Scan for the cell matching the given text and deliver its [x, y] coordinate at center. 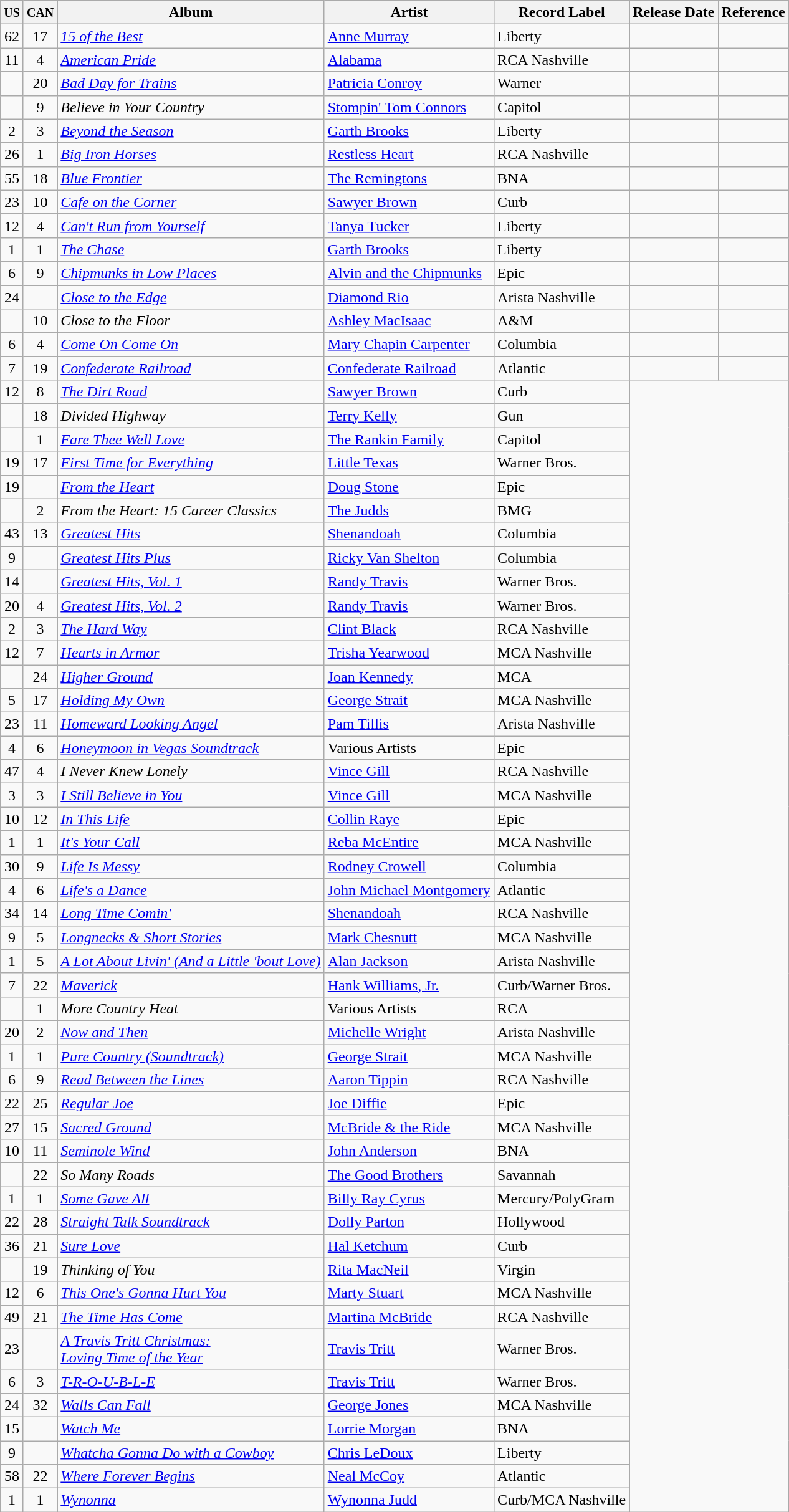
Longnecks & Short Stories [191, 937]
Album [191, 12]
Curb/Warner Bros. [562, 985]
58 [12, 1476]
Trisha Yearwood [409, 653]
Believe in Your Country [191, 107]
Mary Chapin Carpenter [409, 345]
Greatest Hits, Vol. 2 [191, 605]
CAN [40, 12]
Cafe on the Corner [191, 202]
Stompin' Tom Connors [409, 107]
The Rankin Family [409, 439]
36 [12, 1246]
A Travis Tritt Christmas:Loving Time of the Year [191, 1349]
Greatest Hits [191, 534]
John Michael Montgomery [409, 890]
Some Gave All [191, 1199]
28 [40, 1222]
The Chase [191, 249]
Divided Highway [191, 416]
Virgin [562, 1270]
Life Is Messy [191, 866]
32 [40, 1405]
Whatcha Gonna Do with a Cowboy [191, 1453]
Curb/MCA Nashville [562, 1500]
47 [12, 772]
Record Label [562, 12]
Ricky Van Shelton [409, 558]
Homeward Looking Angel [191, 724]
US [12, 12]
First Time for Everything [191, 463]
Chris LeDoux [409, 1453]
Pure Country (Soundtrack) [191, 1056]
Alabama [409, 60]
30 [12, 866]
Close to the Floor [191, 321]
Artist [409, 12]
Release Date [674, 12]
Beyond the Season [191, 131]
Greatest Hits, Vol. 1 [191, 581]
Little Texas [409, 463]
Restless Heart [409, 155]
Regular Joe [191, 1104]
Fare Thee Well Love [191, 439]
Chipmunks in Low Places [191, 273]
Holding My Own [191, 701]
Hal Ketchum [409, 1246]
62 [12, 36]
Wynonna Judd [409, 1500]
Straight Talk Soundtrack [191, 1222]
I Never Knew Lonely [191, 772]
Blue Frontier [191, 178]
The Good Brothers [409, 1175]
Close to the Edge [191, 297]
Aaron Tippin [409, 1080]
Reference [753, 12]
From the Heart [191, 487]
Lorrie Morgan [409, 1428]
Savannah [562, 1175]
Joan Kennedy [409, 676]
Terry Kelly [409, 416]
Higher Ground [191, 676]
26 [12, 155]
A&M [562, 321]
Dolly Parton [409, 1222]
Marty Stuart [409, 1293]
Life's a Dance [191, 890]
15 of the Best [191, 36]
Honeymoon in Vegas Soundtrack [191, 748]
Pam Tillis [409, 724]
I Still Believe in You [191, 795]
More Country Heat [191, 1008]
The Dirt Road [191, 392]
13 [40, 534]
Sacred Ground [191, 1127]
Mercury/PolyGram [562, 1199]
Come On Come On [191, 345]
Diamond Rio [409, 297]
Warner [562, 84]
Tanya Tucker [409, 226]
From the Heart: 15 Career Classics [191, 510]
Ashley MacIsaac [409, 321]
RCA [562, 1008]
McBride & the Ride [409, 1127]
Patricia Conroy [409, 84]
Where Forever Begins [191, 1476]
Sure Love [191, 1246]
Doug Stone [409, 487]
So Many Roads [191, 1175]
Maverick [191, 985]
Mark Chesnutt [409, 937]
Walls Can Fall [191, 1405]
Gun [562, 416]
Hearts in Armor [191, 653]
BMG [562, 510]
Read Between the Lines [191, 1080]
George Jones [409, 1405]
American Pride [191, 60]
John Anderson [409, 1151]
Hollywood [562, 1222]
Seminole Wind [191, 1151]
Watch Me [191, 1428]
Clint Black [409, 629]
43 [12, 534]
Thinking of You [191, 1270]
25 [40, 1104]
This One's Gonna Hurt You [191, 1293]
The Time Has Come [191, 1317]
Joe Diffie [409, 1104]
Michelle Wright [409, 1032]
Big Iron Horses [191, 155]
Anne Murray [409, 36]
It's Your Call [191, 843]
27 [12, 1127]
49 [12, 1317]
In This Life [191, 819]
Long Time Comin' [191, 914]
Hank Williams, Jr. [409, 985]
Collin Raye [409, 819]
Martina McBride [409, 1317]
Rodney Crowell [409, 866]
Rita MacNeil [409, 1270]
Neal McCoy [409, 1476]
Greatest Hits Plus [191, 558]
Bad Day for Trains [191, 84]
Billy Ray Cyrus [409, 1199]
MCA [562, 676]
Alan Jackson [409, 961]
34 [12, 914]
The Judds [409, 510]
Can't Run from Yourself [191, 226]
Now and Then [191, 1032]
T-R-O-U-B-L-E [191, 1381]
The Hard Way [191, 629]
55 [12, 178]
Reba McEntire [409, 843]
Wynonna [191, 1500]
A Lot About Livin' (And a Little 'bout Love) [191, 961]
8 [40, 392]
The Remingtons [409, 178]
Alvin and the Chipmunks [409, 273]
